Provide the [x, y] coordinate of the cell's center where the given text is located.  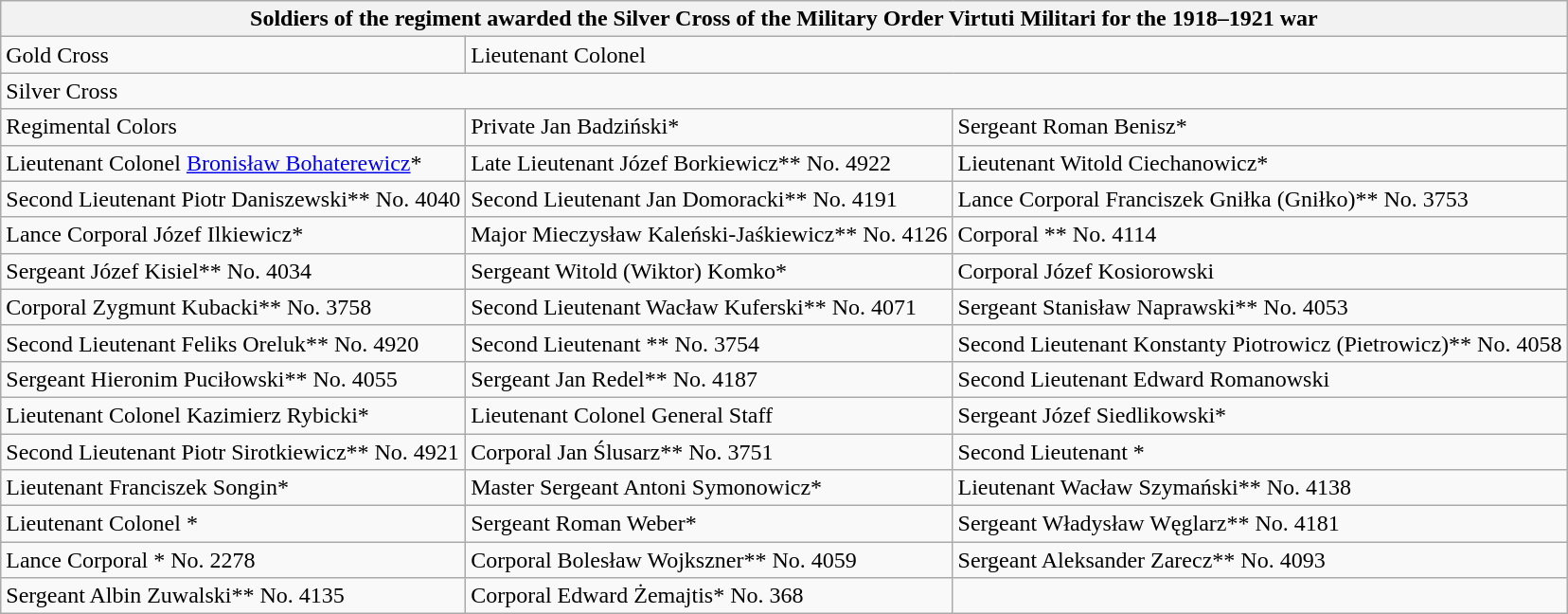
Lieutenant Witold Ciechanowicz* [1259, 163]
Corporal Zygmunt Kubacki** No. 3758 [233, 307]
Lieutenant Colonel General Staff [709, 415]
Sergeant Hieronim Puciłowski** No. 4055 [233, 379]
Soldiers of the regiment awarded the Silver Cross of the Military Order Virtuti Militari for the 1918–1921 war [784, 19]
Lieutenant Wacław Szymański** No. 4138 [1259, 488]
Sergeant Jan Redel** No. 4187 [709, 379]
Lance Corporal * No. 2278 [233, 560]
Lieutenant Franciszek Songin* [233, 488]
Sergeant Witold (Wiktor) Komko* [709, 271]
Second Lieutenant Konstanty Piotrowicz (Pietrowicz)** No. 4058 [1259, 343]
Sergeant Józef Siedlikowski* [1259, 415]
Major Mieczysław Kaleński-Jaśkiewicz** No. 4126 [709, 235]
Lieutenant Colonel Kazimierz Rybicki* [233, 415]
Corporal Jan Ślusarz** No. 3751 [709, 452]
Lieutenant Colonel Bronisław Bohaterewicz* [233, 163]
Sergeant Roman Benisz* [1259, 127]
Late Lieutenant Józef Borkiewicz** No. 4922 [709, 163]
Corporal Bolesław Wojkszner** No. 4059 [709, 560]
Second Lieutenant Piotr Daniszewski** No. 4040 [233, 199]
Second Lieutenant Feliks Oreluk** No. 4920 [233, 343]
Second Lieutenant Wacław Kuferski** No. 4071 [709, 307]
Lance Corporal Franciszek Gniłka (Gniłko)** No. 3753 [1259, 199]
Sergeant Albin Zuwalski** No. 4135 [233, 596]
Corporal Józef Kosiorowski [1259, 271]
Sergeant Stanisław Naprawski** No. 4053 [1259, 307]
Second Lieutenant Jan Domoracki** No. 4191 [709, 199]
Second Lieutenant * [1259, 452]
Sergeant Aleksander Zarecz** No. 4093 [1259, 560]
Lieutenant Colonel [1017, 55]
Silver Cross [784, 91]
Gold Cross [233, 55]
Second Lieutenant ** No. 3754 [709, 343]
Sergeant Władysław Węglarz** No. 4181 [1259, 524]
Sergeant Józef Kisiel** No. 4034 [233, 271]
Sergeant Roman Weber* [709, 524]
Second Lieutenant Edward Romanowski [1259, 379]
Corporal ** No. 4114 [1259, 235]
Regimental Colors [233, 127]
Master Sergeant Antoni Symonowicz* [709, 488]
Corporal Edward Żemajtis* No. 368 [709, 596]
Private Jan Badziński* [709, 127]
Lieutenant Colonel * [233, 524]
Lance Corporal Józef Ilkiewicz* [233, 235]
Second Lieutenant Piotr Sirotkiewicz** No. 4921 [233, 452]
